Output the (x, y) coordinate of the center of the cell containing the given text.  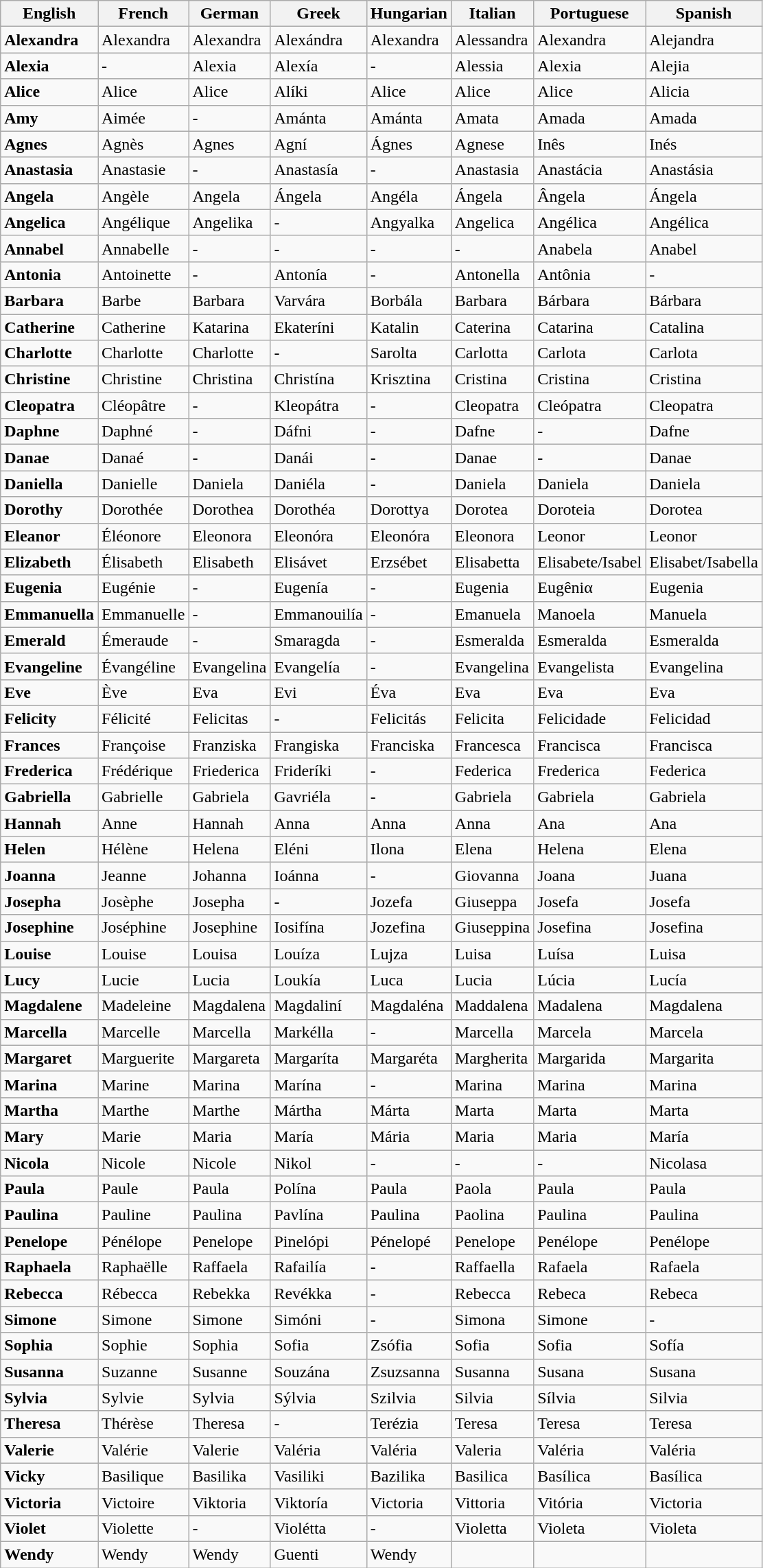
Marguerite (143, 1058)
Basilica (492, 1476)
Vitória (590, 1502)
Magdalene (49, 1006)
Angyalka (409, 222)
Felicitás (409, 718)
Basilika (229, 1476)
Viktoria (229, 1502)
Madeleine (143, 1006)
Eléni (318, 850)
Alejandra (704, 40)
Danaé (143, 458)
Eugénie (143, 588)
Smaragda (318, 640)
Josèphe (143, 902)
Ioánna (318, 876)
Frances (49, 745)
Simóni (318, 1320)
Lucía (704, 980)
Viktoría (318, 1502)
Eugêniα (590, 588)
Louíza (318, 954)
Lucy (49, 980)
Pinelópi (318, 1241)
French (143, 14)
Terézia (409, 1424)
Joséphine (143, 928)
Angéla (409, 196)
Caterina (492, 327)
Anabel (704, 248)
Johanna (229, 876)
Basilique (143, 1476)
Ágnes (409, 144)
Catalina (704, 327)
Szilvia (409, 1398)
Gavriéla (318, 797)
Dáfni (318, 432)
Emmanouilía (318, 614)
Helen (49, 850)
Anastásia (704, 170)
Dorothea (229, 510)
Ângela (590, 196)
Pénélope (143, 1241)
Antonía (318, 274)
Anabela (590, 248)
Magdaliní (318, 1006)
Frangiska (318, 745)
Suzanne (143, 1372)
Iosifína (318, 928)
Krisztina (409, 379)
Amata (492, 118)
Inês (590, 144)
Evi (318, 692)
Rébecca (143, 1294)
Giuseppa (492, 902)
Eleanor (49, 536)
Louisa (229, 954)
Pavlína (318, 1215)
Agnese (492, 144)
Markélla (318, 1032)
Alessia (492, 66)
Hungarian (409, 14)
Daphné (143, 432)
Violet (49, 1528)
Evangeline (49, 666)
Anastasie (143, 170)
Margarita (704, 1058)
Évangéline (143, 666)
Italian (492, 14)
Zsuzsanna (409, 1372)
Nicola (49, 1163)
Christína (318, 379)
Marína (318, 1084)
Félicité (143, 718)
Anne (143, 823)
Mária (409, 1136)
Lúcia (590, 980)
Alicia (704, 92)
Victoire (143, 1502)
Annabel (49, 248)
Vittoria (492, 1502)
Francesca (492, 745)
Rafailía (318, 1267)
Raffaella (492, 1267)
Joanna (49, 876)
Nicolasa (704, 1163)
Amy (49, 118)
Margarida (590, 1058)
Rebekka (229, 1294)
Valeria (492, 1450)
Margaréta (409, 1058)
Elisabetta (492, 562)
Jeanne (143, 876)
Franciska (409, 745)
Marcelle (143, 1032)
Alessandra (492, 40)
Sílvia (590, 1398)
Emerald (49, 640)
Sýlvia (318, 1398)
Antônia (590, 274)
Eugenía (318, 588)
Lujza (409, 954)
Françoise (143, 745)
Paοla (492, 1189)
Danielle (143, 484)
Alexía (318, 66)
Luísa (590, 954)
Angélique (143, 222)
Giovanna (492, 876)
Jozefa (409, 902)
Vasiliki (318, 1476)
Jozefina (409, 928)
Zsófia (409, 1346)
Felicity (49, 718)
Frédérique (143, 771)
Mártha (318, 1110)
Valérie (143, 1450)
Luca (409, 980)
Violétta (318, 1528)
Greek (318, 14)
Émeraude (143, 640)
Pauline (143, 1215)
Alíki (318, 92)
Magdaléna (409, 1006)
Annabelle (143, 248)
Eve (49, 692)
Violette (143, 1528)
Margherita (492, 1058)
Frideríki (318, 771)
Marine (143, 1084)
Evangelista (590, 666)
Sarolta (409, 353)
Mary (49, 1136)
Alexándra (318, 40)
Elisabet/Isabella (704, 562)
Lucie (143, 980)
Joana (590, 876)
Spanish (704, 14)
Dorothéa (318, 510)
Agnès (143, 144)
Margaret (49, 1058)
Felicidad (704, 718)
Guenti (318, 1554)
Violetta (492, 1528)
Hélène (143, 850)
Katalin (409, 327)
Vicky (49, 1476)
Ekateríni (318, 327)
Barbe (143, 301)
Dorottya (409, 510)
Raffaela (229, 1267)
Simona (492, 1320)
Paolina (492, 1215)
Felicita (492, 718)
Doroteia (590, 510)
Cleópatra (590, 406)
Raphaëlle (143, 1267)
Antonella (492, 274)
Éva (409, 692)
Souzána (318, 1372)
Angelika (229, 222)
Susanne (229, 1372)
Cléopâtre (143, 406)
Anastácia (590, 170)
Sophie (143, 1346)
Portuguese (590, 14)
Sofía (704, 1346)
Antonia (49, 274)
Erzsébet (409, 562)
Élisabeth (143, 562)
Polína (318, 1189)
Emmanuelle (143, 614)
Anastasía (318, 170)
Katarina (229, 327)
Catarina (590, 327)
Raphaela (49, 1267)
Revékka (318, 1294)
Daphne (49, 432)
Franziska (229, 745)
Gabriella (49, 797)
Αlejia (704, 66)
Elisabeth (229, 562)
Manuela (704, 614)
Elisabete/Isabel (590, 562)
Elisávet (318, 562)
Márta (409, 1110)
Sylvie (143, 1398)
Danái (318, 458)
Daniella (49, 484)
Angèle (143, 196)
Kleopátra (318, 406)
Margareta (229, 1058)
Dorothée (143, 510)
Giuseppina (492, 928)
Elizabeth (49, 562)
Carlotta (492, 353)
Aimée (143, 118)
Martha (49, 1110)
Agní (318, 144)
Varvára (318, 301)
Loukía (318, 980)
Pénelopé (409, 1241)
Felicitas (229, 718)
Éléonore (143, 536)
Bazilika (409, 1476)
Ève (143, 692)
Gabrielle (143, 797)
Emanuela (492, 614)
Daniéla (318, 484)
German (229, 14)
Antoinette (143, 274)
Dorothy (49, 510)
English (49, 14)
Friederica (229, 771)
Christina (229, 379)
Manoela (590, 614)
Marie (143, 1136)
Juana (704, 876)
Ilona (409, 850)
Emmanuella (49, 614)
Maddalena (492, 1006)
Evangelía (318, 666)
Madalena (590, 1006)
Paule (143, 1189)
Nikol (318, 1163)
Borbála (409, 301)
Thérèse (143, 1424)
Margaríta (318, 1058)
Felicidade (590, 718)
Inés (704, 144)
